Detect which cell encompasses the target text, then output its [X, Y] center coordinate. 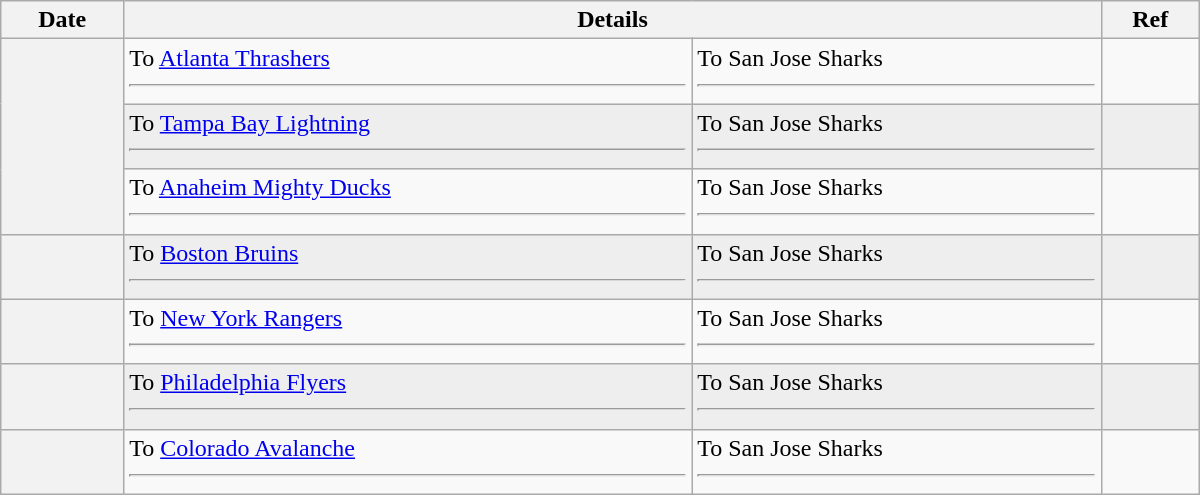
Details [613, 20]
To Atlanta Thrashers [408, 72]
To Philadelphia Flyers [408, 396]
To Anaheim Mighty Ducks [408, 202]
To Tampa Bay Lightning [408, 136]
Ref [1150, 20]
Date [62, 20]
To New York Rangers [408, 332]
To Colorado Avalanche [408, 462]
To Boston Bruins [408, 266]
